Identify which cell holds the provided text, then report its [x, y] central coordinate. 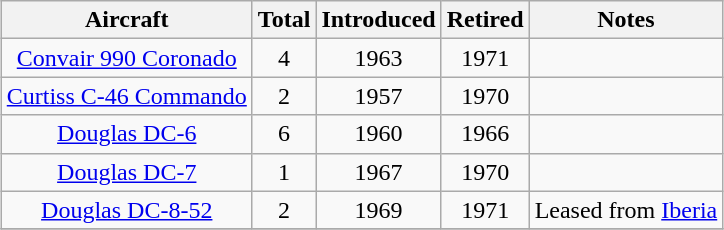
Curtiss C-46 Commando [126, 96]
Douglas DC-7 [126, 172]
1963 [378, 58]
Introduced [378, 20]
Aircraft [126, 20]
1957 [378, 96]
Notes [626, 20]
1960 [378, 134]
Convair 990 Coronado [126, 58]
4 [284, 58]
6 [284, 134]
Douglas DC-6 [126, 134]
1967 [378, 172]
1 [284, 172]
Leased from Iberia [626, 210]
Total [284, 20]
1966 [485, 134]
Retired [485, 20]
1969 [378, 210]
Douglas DC-8-52 [126, 210]
